Determine the [x, y] coordinate at the center of the cell enclosing the given text.  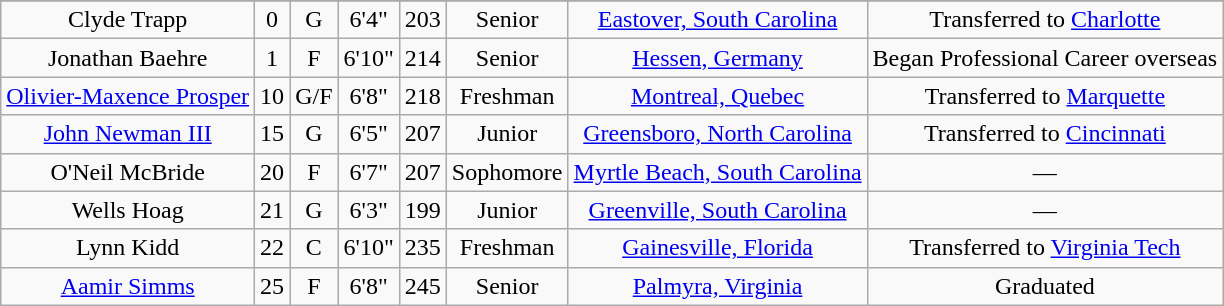
Transferred to Marquette [1045, 96]
6'7" [368, 172]
C [314, 248]
Transferred to Virginia Tech [1045, 248]
15 [272, 134]
Clyde Trapp [128, 20]
Greensboro, North Carolina [718, 134]
245 [422, 286]
Olivier-Maxence Prosper [128, 96]
0 [272, 20]
25 [272, 286]
Lynn Kidd [128, 248]
Jonathan Baehre [128, 58]
G/F [314, 96]
O'Neil McBride [128, 172]
6'4" [368, 20]
John Newman III [128, 134]
235 [422, 248]
199 [422, 210]
21 [272, 210]
6'3" [368, 210]
10 [272, 96]
Montreal, Quebec [718, 96]
Graduated [1045, 286]
218 [422, 96]
Sophomore [507, 172]
Aamir Simms [128, 286]
Greenville, South Carolina [718, 210]
214 [422, 58]
20 [272, 172]
1 [272, 58]
Myrtle Beach, South Carolina [718, 172]
Wells Hoag [128, 210]
Transferred to Charlotte [1045, 20]
Transferred to Cincinnati [1045, 134]
Palmyra, Virginia [718, 286]
22 [272, 248]
203 [422, 20]
6'5" [368, 134]
Eastover, South Carolina [718, 20]
Hessen, Germany [718, 58]
Gainesville, Florida [718, 248]
Began Professional Career overseas [1045, 58]
